Provide the [x, y] coordinate of the cell's center where the given text is located.  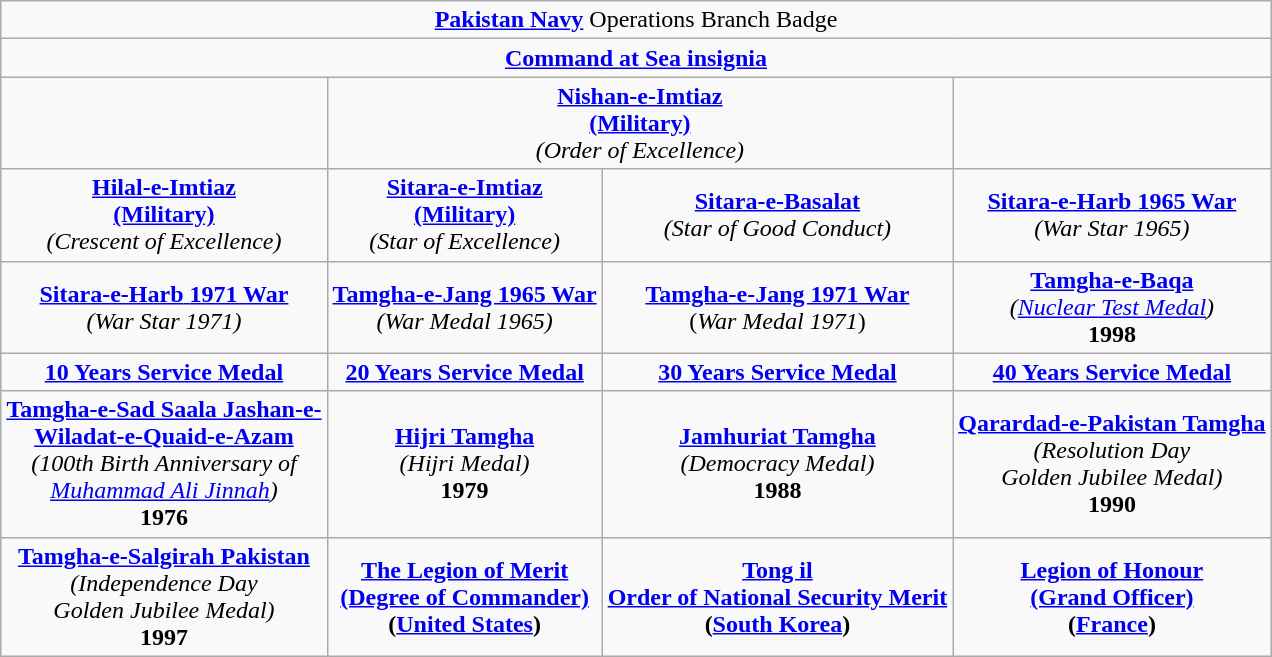
Sitara-e-Basalat(Star of Good Conduct) [778, 215]
Tamgha-e-Jang 1971 War(War Medal 1971) [778, 307]
Legion of Honour(Grand Officer)(France) [1112, 596]
Nishan-e-Imtiaz(Military)(Order of Excellence) [640, 123]
Sitara-e-Harb 1965 War(War Star 1965) [1112, 215]
40 Years Service Medal [1112, 372]
Sitara-e-Imtiaz(Military)(Star of Excellence) [464, 215]
Qarardad-e-Pakistan Tamgha(Resolution DayGolden Jubilee Medal)1990 [1112, 464]
Tamgha-e-Jang 1965 War(War Medal 1965) [464, 307]
Sitara-e-Harb 1971 War(War Star 1971) [164, 307]
Pakistan Navy Operations Branch Badge [636, 20]
Jamhuriat Tamgha(Democracy Medal)1988 [778, 464]
Hijri Tamgha(Hijri Medal)1979 [464, 464]
The Legion of Merit(Degree of Commander)(United States) [464, 596]
Tamgha-e-Sad Saala Jashan-e-Wiladat-e-Quaid-e-Azam(100th Birth Anniversary ofMuhammad Ali Jinnah)1976 [164, 464]
Tamgha-e-Salgirah Pakistan(Independence DayGolden Jubilee Medal)1997 [164, 596]
Tong ilOrder of National Security Merit(South Korea) [778, 596]
Tamgha-e-Baqa(Nuclear Test Medal)1998 [1112, 307]
Hilal-e-Imtiaz(Military)(Crescent of Excellence) [164, 215]
30 Years Service Medal [778, 372]
Command at Sea insignia [636, 58]
20 Years Service Medal [464, 372]
10 Years Service Medal [164, 372]
